Return [x, y] of the center of cell containing provided text 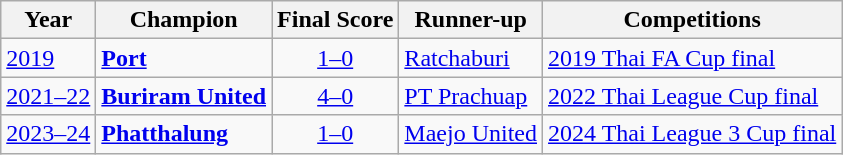
4–0 [336, 96]
Final Score [336, 20]
PT Prachuap [471, 96]
2023–24 [48, 134]
Competitions [692, 20]
Runner-up [471, 20]
2024 Thai League 3 Cup final [692, 134]
Champion [184, 20]
Ratchaburi [471, 58]
Year [48, 20]
Maejo United [471, 134]
2019 [48, 58]
2021–22 [48, 96]
Phatthalung [184, 134]
2022 Thai League Cup final [692, 96]
Port [184, 58]
Buriram United [184, 96]
2019 Thai FA Cup final [692, 58]
